Return (X, Y) of the center of cell containing provided text 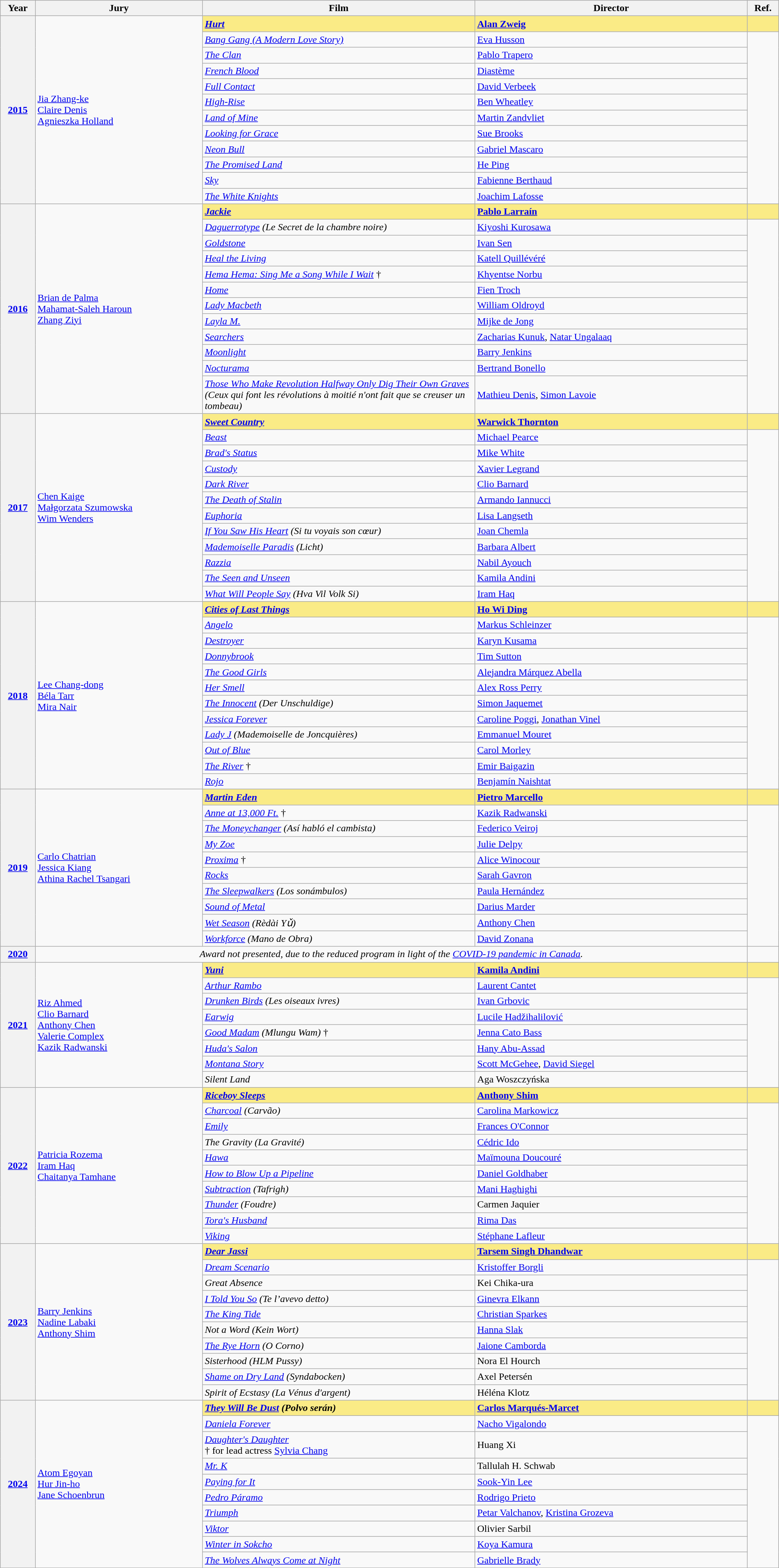
The Good Girls (339, 672)
Kei Chika-ura (611, 1283)
My Zoe (339, 844)
Cédric Ido (611, 1142)
Hanna Slak (611, 1330)
Brian de PalmaMahamat-Saleh HarounZhang Ziyi (119, 309)
Jessica Forever (339, 719)
Sweet Country (339, 421)
Warwick Thornton (611, 421)
Those Who Make Revolution Halfway Only Dig Their Own Graves (Ceux qui font les révolutions à moitié n'ont fait que se creuser un tombeau) (339, 395)
Emmanuel Mouret (611, 735)
Nacho Vigalondo (611, 1424)
Katell Quillévéré (611, 259)
Diastème (611, 71)
Hany Abu-Assad (611, 1048)
Jackie (339, 212)
Gabrielle Brady (611, 1560)
Dream Scenario (339, 1267)
The Moneychanger (Así habló el cambista) (339, 828)
Patricia RozemaIram HaqChaitanya Tamhane (119, 1165)
2018 (18, 696)
Ref. (763, 8)
Razzia (339, 562)
Montana Story (339, 1064)
He Ping (611, 164)
The Gravity (La Gravité) (339, 1142)
They Will Be Dust (Polvo serán) (339, 1408)
Benjamín Naishtat (611, 782)
Alejandra Márquez Abella (611, 672)
Mike White (611, 453)
Destroyer (339, 641)
Julie Delpy (611, 844)
Alan Zweig (611, 24)
Zacharias Kunuk, Natar Ungalaaq (611, 337)
Sound of Metal (339, 907)
Tallulah H. Schwab (611, 1466)
Dear Jassi (339, 1251)
Karyn Kusama (611, 641)
2023 (18, 1322)
How to Blow Up a Pipeline (339, 1173)
Maïmouna Doucouré (611, 1158)
Lucile Hadžihalilović (611, 1017)
Lady Macbeth (339, 305)
2021 (18, 1025)
Lee Chang-dongBéla TarrMira Nair (119, 696)
Drunken Birds (Les oiseaux ivres) (339, 1001)
Mr. K (339, 1466)
Federico Veiroj (611, 828)
The Innocent (Der Unschuldige) (339, 703)
David Zonana (611, 939)
Rima Das (611, 1220)
Daniel Goldhaber (611, 1173)
Charcoal (Carvão) (339, 1111)
Anthony Shim (611, 1095)
Gabriel Mascaro (611, 149)
Eva Husson (611, 39)
The Death of Stalin (339, 500)
Ginevra Elkann (611, 1298)
Martin Eden (339, 797)
Fien Troch (611, 290)
Tora's Husband (339, 1220)
Custody (339, 468)
Proxima † (339, 860)
Christian Sparkes (611, 1314)
Carlo ChatrianJessica KiangAthina Rachel Tsangari (119, 868)
Pedro Páramo (339, 1497)
Aga Woszczyńska (611, 1079)
Sky (339, 180)
Winter in Sokcho (339, 1544)
Jia Zhang-keClaire DenisAgnieszka Holland (119, 110)
Searchers (339, 337)
Goldstone (339, 243)
Joan Chemla (611, 531)
Silent Land (339, 1079)
Out of Blue (339, 750)
Subtraction (Tafrigh) (339, 1189)
Home (339, 290)
The Promised Land (339, 164)
Hema Hema: Sing Me a Song While I Wait † (339, 274)
Neon Bull (339, 149)
Jenna Cato Bass (611, 1032)
Alex Ross Perry (611, 687)
Beast (339, 437)
Sue Brooks (611, 133)
Jaione Camborda (611, 1346)
Nocturama (339, 368)
Daguerrotype (Le Secret de la chambre noire) (339, 227)
High-Rise (339, 102)
Héléna Klotz (611, 1392)
Lisa Langseth (611, 516)
Atom EgoyanHur Jin-hoJane Schoenbrun (119, 1484)
The Wolves Always Come at Night (339, 1560)
Layla M. (339, 321)
2022 (18, 1165)
Euphoria (339, 516)
Ho Wi Ding (611, 609)
Jury (119, 8)
Land of Mine (339, 118)
Frances O'Connor (611, 1126)
The White Knights (339, 196)
The Clan (339, 55)
Iram Haq (611, 594)
Simon Jaquemet (611, 703)
Tarsem Singh Dhandwar (611, 1251)
Ben Wheatley (611, 102)
Earwig (339, 1017)
Carlos Marqués-Marcet (611, 1408)
Spirit of Ecstasy (La Vénus d'argent) (339, 1392)
The Sleepwalkers (Los sonámbulos) (339, 891)
Hawa (339, 1158)
2020 (18, 954)
2015 (18, 110)
The River † (339, 766)
Lady J (Mademoiselle de Joncquières) (339, 735)
Bang Gang (A Modern Love Story) (339, 39)
Sisterhood (HLM Pussy) (339, 1361)
Full Contact (339, 86)
Joachim Lafosse (611, 196)
Carmen Jaquier (611, 1205)
Viking (339, 1236)
Caroline Poggi, Jonathan Vinel (611, 719)
2016 (18, 309)
What Will People Say (Hva Vil Volk Si) (339, 594)
Stéphane Lafleur (611, 1236)
2017 (18, 507)
Film (339, 8)
Axel Petersén (611, 1377)
Mani Haghighi (611, 1189)
Emir Baigazin (611, 766)
Director (611, 8)
Clio Barnard (611, 484)
The Seen and Unseen (339, 578)
Xavier Legrand (611, 468)
Huang Xi (611, 1445)
Khyentse Norbu (611, 274)
I Told You So (Te l’avevo detto) (339, 1298)
Yuni (339, 970)
Fabienne Berthaud (611, 180)
Mijke de Jong (611, 321)
David Verbeek (611, 86)
Markus Schleinzer (611, 625)
Her Smell (339, 687)
Mademoiselle Paradis (Licht) (339, 547)
Looking for Grace (339, 133)
Michael Pearce (611, 437)
2024 (18, 1484)
Dark River (339, 484)
Rodrigo Prieto (611, 1497)
Armando Iannucci (611, 500)
Pablo Larraín (611, 212)
The King Tide (339, 1314)
Triumph (339, 1513)
Scott McGehee, David Siegel (611, 1064)
Riz AhmedClio BarnardAnthony ChenValerie ComplexKazik Radwanski (119, 1025)
Kristoffer Borgli (611, 1267)
Martin Zandvliet (611, 118)
Sook-Yin Lee (611, 1482)
French Blood (339, 71)
Nora El Hourch (611, 1361)
Arthur Rambo (339, 985)
Tim Sutton (611, 656)
Shame on Dry Land (Syndabocken) (339, 1377)
If You Saw His Heart (Si tu voyais son cœur) (339, 531)
2019 (18, 868)
Year (18, 8)
Sarah Gavron (611, 875)
The Rye Horn (O Corno) (339, 1346)
Moonlight (339, 352)
Nabil Ayouch (611, 562)
Emily (339, 1126)
Daughter's Daughter† for lead actress Sylvia Chang (339, 1445)
Rojo (339, 782)
Riceboy Sleeps (339, 1095)
Great Absence (339, 1283)
Cities of Last Things (339, 609)
Kiyoshi Kurosawa (611, 227)
Barbara Albert (611, 547)
Barry JenkinsNadine LabakiAnthony Shim (119, 1322)
William Oldroyd (611, 305)
Pietro Marcello (611, 797)
Bertrand Bonello (611, 368)
Pablo Trapero (611, 55)
Viktor (339, 1529)
Donnybrook (339, 656)
Paula Hernández (611, 891)
Carolina Markowicz (611, 1111)
Workforce (Mano de Obra) (339, 939)
Petar Valchanov, Kristina Grozeva (611, 1513)
Chen KaigeMałgorzata SzumowskaWim Wenders (119, 507)
Heal the Living (339, 259)
Kazik Radwanski (611, 813)
Award not presented, due to the reduced program in light of the COVID-19 pandemic in Canada. (391, 954)
Anne at 13,000 Ft. † (339, 813)
Paying for It (339, 1482)
Olivier Sarbil (611, 1529)
Not a Word (Kein Wort) (339, 1330)
Huda's Salon (339, 1048)
Darius Marder (611, 907)
Koya Kamura (611, 1544)
Carol Morley (611, 750)
Brad's Status (339, 453)
Wet Season (Rèdài Yǔ) (339, 923)
Daniela Forever (339, 1424)
Anthony Chen (611, 923)
Angelo (339, 625)
Hurt (339, 24)
Barry Jenkins (611, 352)
Thunder (Foudre) (339, 1205)
Ivan Sen (611, 243)
Good Madam (Mlungu Wam) † (339, 1032)
Laurent Cantet (611, 985)
Ivan Grbovic (611, 1001)
Rocks (339, 875)
Alice Winocour (611, 860)
Mathieu Denis, Simon Lavoie (611, 395)
